Pinpoint the cell where the given text exists, returning its (x, y) midpoint coordinate. 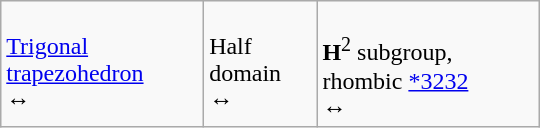
H2 subgroup, rhombic *3232 ↔ (428, 64)
Half domain ↔ (260, 64)
Trigonal trapezohedron ↔ (102, 64)
